Extract the [X, Y] coordinate from the center of the cell holding the provided text.  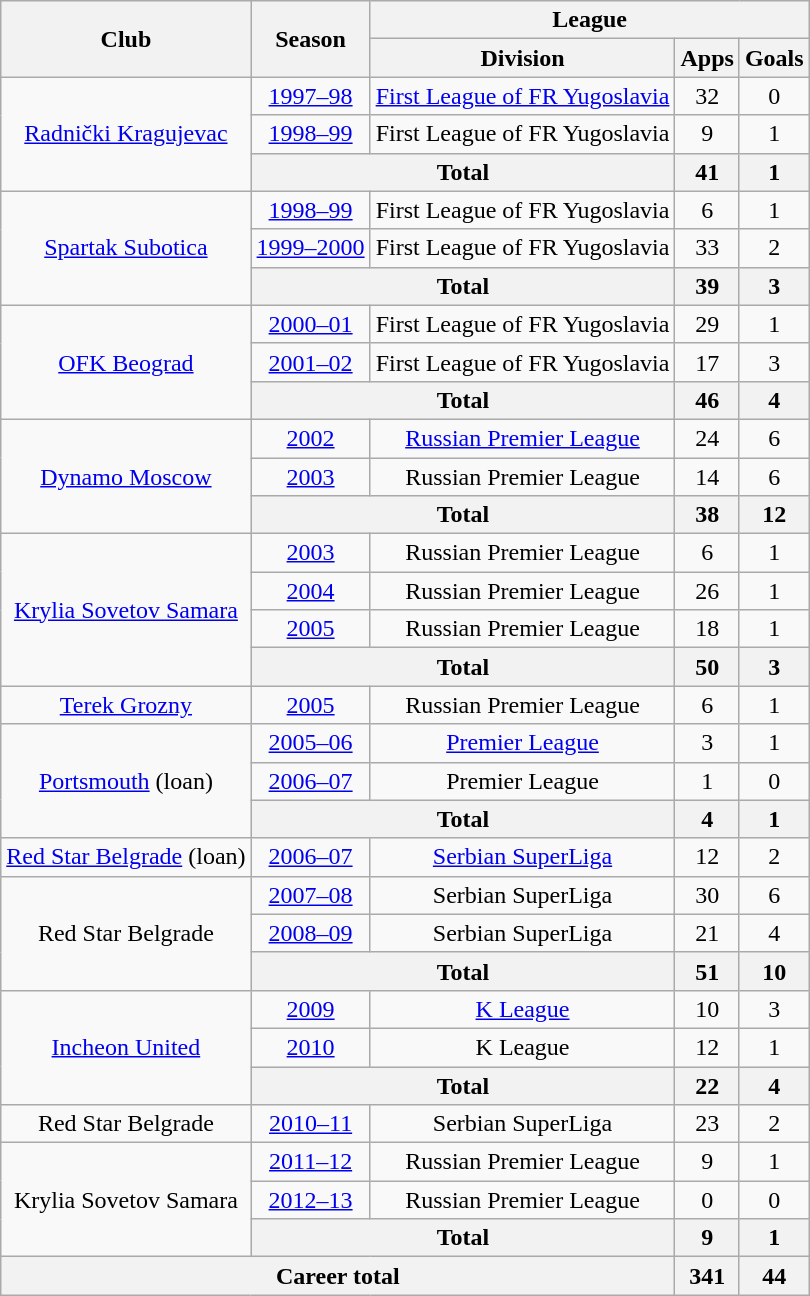
Club [126, 39]
33 [707, 248]
17 [707, 362]
21 [707, 933]
Apps [707, 58]
50 [707, 667]
Radnički Kragujevac [126, 134]
32 [707, 96]
39 [707, 286]
2005–06 [310, 743]
18 [707, 629]
Incheon United [126, 1047]
41 [707, 172]
Dynamo Moscow [126, 476]
2012–13 [310, 1200]
46 [707, 400]
2011–12 [310, 1162]
29 [707, 324]
OFK Beograd [126, 362]
38 [707, 515]
26 [707, 591]
2010 [310, 1047]
Division [522, 58]
Spartak Subotica [126, 248]
22 [707, 1085]
1999–2000 [310, 248]
1997–98 [310, 96]
2000–01 [310, 324]
2010–11 [310, 1124]
44 [774, 1276]
2007–08 [310, 895]
14 [707, 477]
2004 [310, 591]
League [590, 20]
Portsmouth (loan) [126, 781]
Goals [774, 58]
2009 [310, 1009]
Season [310, 39]
Terek Grozny [126, 705]
30 [707, 895]
23 [707, 1124]
2001–02 [310, 362]
Red Star Belgrade (loan) [126, 857]
Career total [338, 1276]
24 [707, 438]
2002 [310, 438]
2008–09 [310, 933]
341 [707, 1276]
51 [707, 971]
